Determine the [X, Y] coordinate at the center of the cell enclosing the given text.  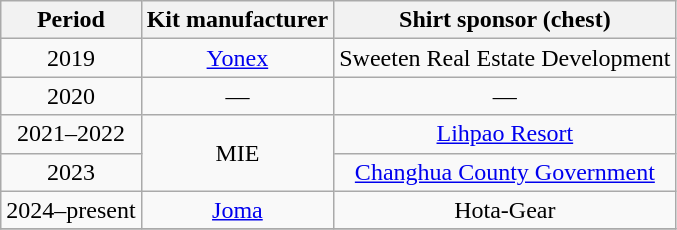
2019 [71, 58]
Lihpao Resort [505, 134]
2023 [71, 172]
Changhua County Government [505, 172]
Hota-Gear [505, 210]
2021–2022 [71, 134]
Joma [238, 210]
Kit manufacturer [238, 20]
Yonex [238, 58]
Sweeten Real Estate Development [505, 58]
Period [71, 20]
2024–present [71, 210]
2020 [71, 96]
MIE [238, 153]
Shirt sponsor (chest) [505, 20]
